From the cell containing the given text, extract its center point as (X, Y) coordinate. 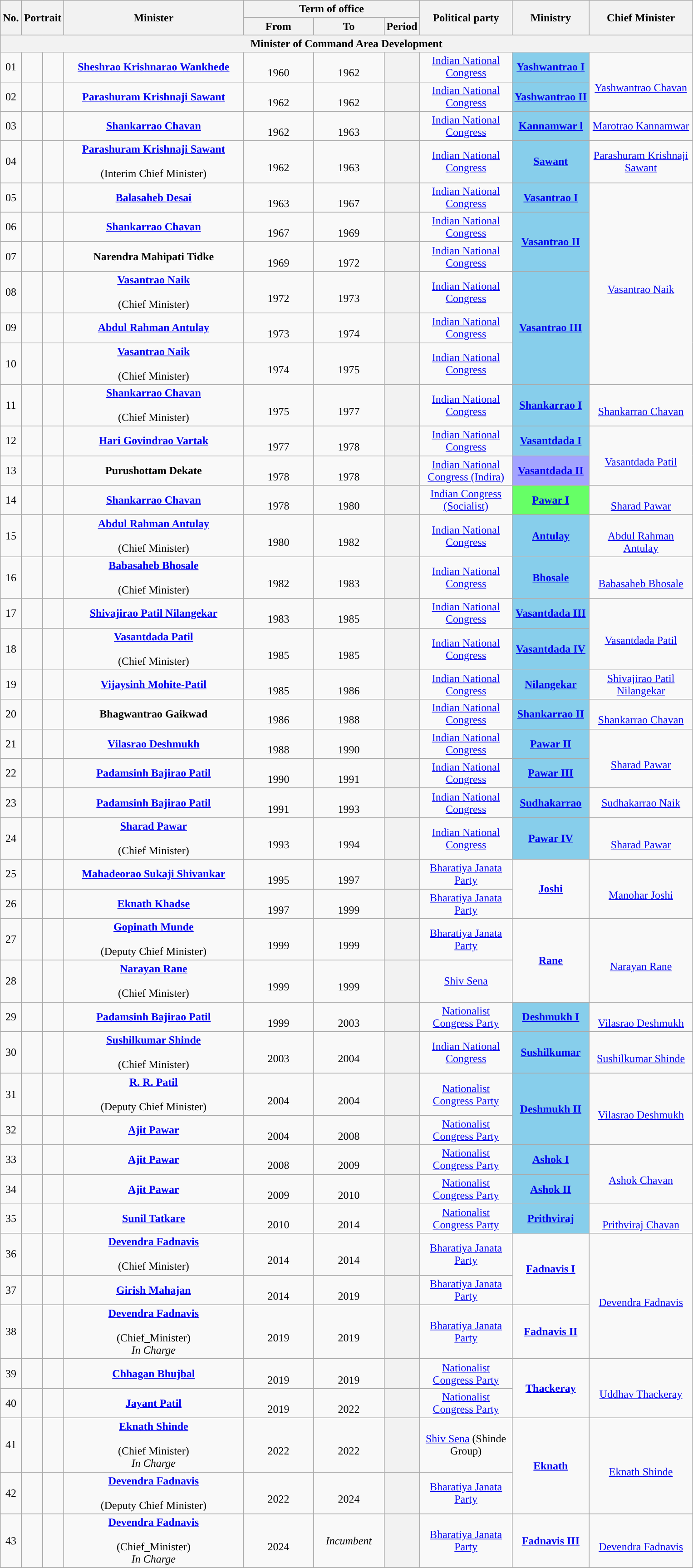
Sushilkumar Shinde (641, 1053)
Sharad Pawar (Chief Minister) (153, 838)
Shiv Sena (466, 981)
Indian Congress (Socialist) (466, 500)
Shiv Sena (Shinde Group) (466, 1445)
Uddhav Thackeray (641, 1388)
Sunil Tatkare (153, 1219)
To (349, 26)
Joshi (550, 889)
Sheshrao Krishnarao Wankhede (153, 67)
Shankarrao I (550, 406)
Eknath (550, 1466)
Ashok II (550, 1189)
Gopinath Munde (Deputy Chief Minister) (153, 940)
12 (11, 441)
04 (11, 162)
Bhosale (550, 578)
Chhagan Bhujbal (153, 1373)
Thackeray (550, 1388)
Ashok Chavan (641, 1174)
41 (11, 1445)
Narayan Rane (641, 960)
Vasantdada II (550, 470)
Vijaysinh Mohite-Patil (153, 685)
Narendra Mahipati Tidke (153, 256)
23 (11, 803)
Eknath Shinde (Chief Minister)In Charge (153, 1445)
Narayan Rane (Chief Minister) (153, 981)
No. (11, 18)
Vasantrao I (550, 197)
Pawar II (550, 744)
Vasantdada IV (550, 649)
Term of office (331, 9)
Deshmukh I (550, 1017)
01 (11, 67)
19 (11, 685)
Political party (466, 18)
Mahadeorao Sukaji Shivankar (153, 874)
Prithviraj Chavan (641, 1219)
Yashwantrao Chavan (641, 82)
20 (11, 714)
Balasaheb Desai (153, 197)
Vasantrao III (550, 328)
Pawar IV (550, 838)
Sushilkumar Shinde (Chief Minister) (153, 1053)
Ministry (550, 18)
1995 (279, 874)
21 (11, 744)
15 (11, 536)
Babasaheb Bhosale (641, 578)
Rane (550, 960)
13 (11, 470)
Sawant (550, 162)
17 (11, 613)
43 (11, 1541)
Marotrao Kannamwar (641, 126)
05 (11, 197)
22 (11, 773)
39 (11, 1373)
Vasantdada Patil (Chief Minister) (153, 649)
Devendra Fadnavis (Chief Minister) (153, 1254)
Jayant Patil (153, 1403)
09 (11, 328)
08 (11, 292)
Chief Minister (641, 18)
Girish Mahajan (153, 1290)
Deshmukh II (550, 1109)
30 (11, 1053)
Incumbent (349, 1541)
14 (11, 500)
Shankarrao Chavan (Chief Minister) (153, 406)
1960 (279, 67)
38 (11, 1331)
Eknath Shinde (641, 1466)
31 (11, 1094)
Bhagwantrao Gaikwad (153, 714)
32 (11, 1130)
02 (11, 96)
18 (11, 649)
Hari Govindrao Vartak (153, 441)
07 (11, 256)
Abdul Rahman Antulay (Chief Minister) (153, 536)
Pawar III (550, 773)
Pawar I (550, 500)
16 (11, 578)
Devendra Fadnavis (Deputy Chief Minister) (153, 1493)
Minister of Command Area Development (347, 44)
R. R. Patil (Deputy Chief Minister) (153, 1094)
Period (402, 26)
37 (11, 1290)
24 (11, 838)
Ashok I (550, 1160)
29 (11, 1017)
Vasantdada III (550, 613)
Minister (153, 18)
Fadnavis III (550, 1541)
Yashwantrao I (550, 67)
Nilangekar (550, 685)
11 (11, 406)
36 (11, 1254)
Indian National Congress (Indira) (466, 470)
Prithviraj (550, 1219)
Sudhakarrao (550, 803)
Babasaheb Bhosale (Chief Minister) (153, 578)
Portrait (43, 18)
Fadnavis II (550, 1331)
10 (11, 363)
Kannamwar l (550, 126)
35 (11, 1219)
28 (11, 981)
Purushottam Dekate (153, 470)
Sushilkumar (550, 1053)
Fadnavis I (550, 1269)
03 (11, 126)
Shankarrao II (550, 714)
33 (11, 1160)
Parashuram Krishnaji Sawant (Interim Chief Minister) (153, 162)
42 (11, 1493)
Manohar Joshi (641, 889)
1994 (349, 838)
27 (11, 940)
26 (11, 904)
Vasantdada I (550, 441)
34 (11, 1189)
Vasantrao Naik (641, 283)
Yashwantrao II (550, 96)
25 (11, 874)
Eknath Khadse (153, 904)
From (279, 26)
06 (11, 227)
Antulay (550, 536)
40 (11, 1403)
Sudhakarrao Naik (641, 803)
Vasantrao II (550, 242)
